Capture the cell that displays the provided text and extract its (x, y) central coordinate. 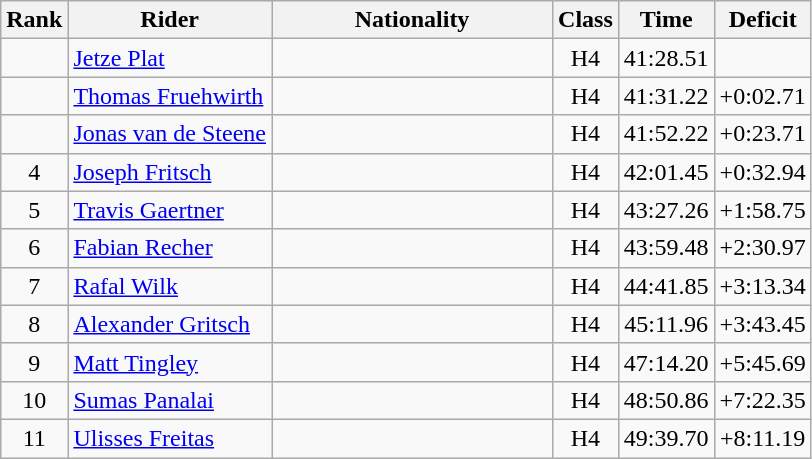
+8:11.19 (762, 438)
Deficit (762, 20)
Nationality (412, 20)
Joseph Fritsch (170, 172)
+1:58.75 (762, 210)
Jonas van de Steene (170, 134)
5 (34, 210)
6 (34, 248)
Time (666, 20)
8 (34, 324)
Matt Tingley (170, 362)
45:11.96 (666, 324)
Thomas Fruehwirth (170, 96)
Alexander Gritsch (170, 324)
Travis Gaertner (170, 210)
49:39.70 (666, 438)
Fabian Recher (170, 248)
Class (586, 20)
+2:30.97 (762, 248)
43:27.26 (666, 210)
+3:13.34 (762, 286)
41:52.22 (666, 134)
41:31.22 (666, 96)
4 (34, 172)
Rank (34, 20)
Rafal Wilk (170, 286)
48:50.86 (666, 400)
42:01.45 (666, 172)
+0:23.71 (762, 134)
Ulisses Freitas (170, 438)
9 (34, 362)
7 (34, 286)
+0:32.94 (762, 172)
Sumas Panalai (170, 400)
Jetze Plat (170, 58)
+7:22.35 (762, 400)
+3:43.45 (762, 324)
43:59.48 (666, 248)
11 (34, 438)
10 (34, 400)
44:41.85 (666, 286)
41:28.51 (666, 58)
Rider (170, 20)
47:14.20 (666, 362)
+0:02.71 (762, 96)
+5:45.69 (762, 362)
